Output the (X, Y) coordinate of the center of the cell containing the given text.  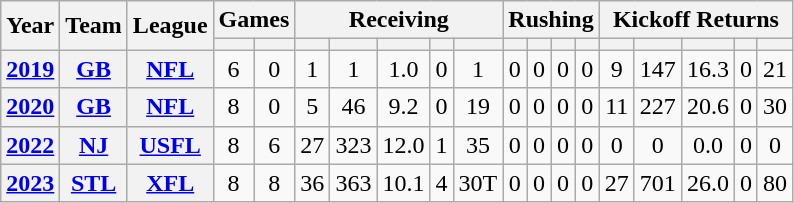
30 (774, 107)
Rushing (551, 20)
Team (94, 26)
16.3 (708, 69)
26.0 (708, 183)
2023 (30, 183)
30T (478, 183)
35 (478, 145)
10.1 (404, 183)
323 (354, 145)
4 (442, 183)
9 (616, 69)
0.0 (708, 145)
STL (94, 183)
2020 (30, 107)
Receiving (399, 20)
Games (254, 20)
Year (30, 26)
NJ (94, 145)
1.0 (404, 69)
701 (658, 183)
147 (658, 69)
12.0 (404, 145)
9.2 (404, 107)
80 (774, 183)
2019 (30, 69)
XFL (170, 183)
2022 (30, 145)
19 (478, 107)
20.6 (708, 107)
46 (354, 107)
USFL (170, 145)
11 (616, 107)
36 (312, 183)
Kickoff Returns (696, 20)
363 (354, 183)
League (170, 26)
227 (658, 107)
21 (774, 69)
5 (312, 107)
